Identify which cell holds the provided text, then report its (x, y) central coordinate. 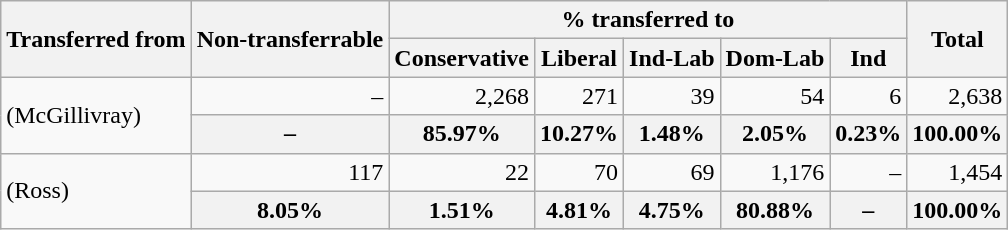
80.88% (775, 210)
271 (580, 96)
1.51% (462, 210)
Total (958, 39)
Ind (868, 58)
(Ross) (96, 191)
4.75% (672, 210)
Ind-Lab (672, 58)
2,638 (958, 96)
Transferred from (96, 39)
% transferred to (648, 20)
8.05% (290, 210)
69 (672, 172)
1,176 (775, 172)
0.23% (868, 134)
Non-transferrable (290, 39)
2.05% (775, 134)
Conservative (462, 58)
Liberal (580, 58)
22 (462, 172)
117 (290, 172)
1,454 (958, 172)
70 (580, 172)
4.81% (580, 210)
(McGillivray) (96, 115)
85.97% (462, 134)
1.48% (672, 134)
2,268 (462, 96)
Dom-Lab (775, 58)
6 (868, 96)
10.27% (580, 134)
39 (672, 96)
54 (775, 96)
